From the cell containing the given text, extract its center point as [x, y] coordinate. 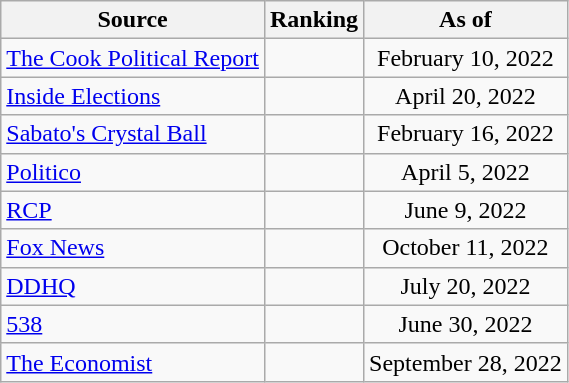
October 11, 2022 [466, 248]
July 20, 2022 [466, 286]
February 10, 2022 [466, 58]
Politico [133, 172]
Source [133, 20]
Fox News [133, 248]
June 9, 2022 [466, 210]
RCP [133, 210]
DDHQ [133, 286]
April 5, 2022 [466, 172]
Inside Elections [133, 96]
538 [133, 324]
February 16, 2022 [466, 134]
April 20, 2022 [466, 96]
The Cook Political Report [133, 58]
The Economist [133, 362]
June 30, 2022 [466, 324]
As of [466, 20]
September 28, 2022 [466, 362]
Ranking [314, 20]
Sabato's Crystal Ball [133, 134]
